Locate the cell with the specified text and output its (x, y) center coordinate. 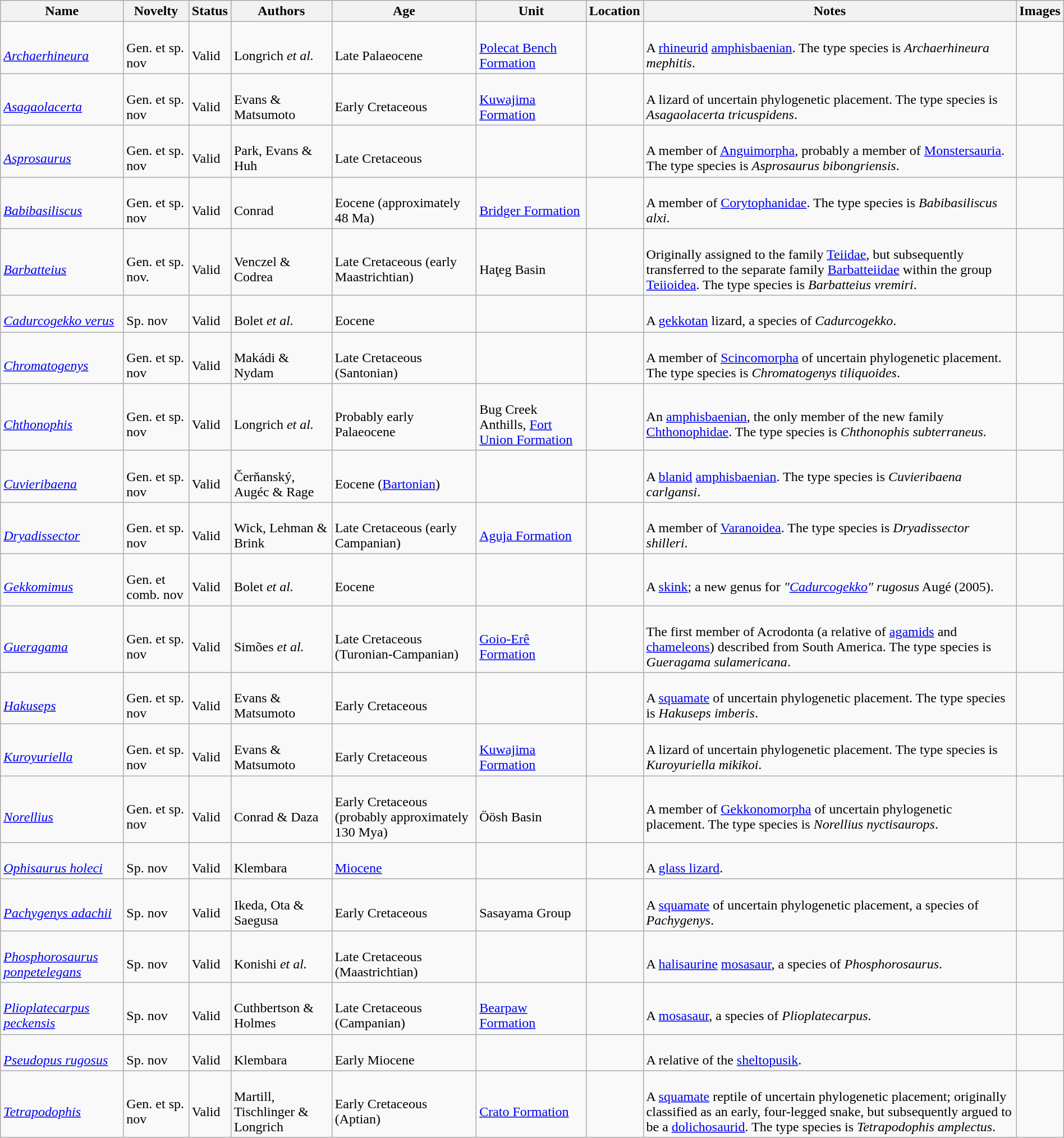
Bearpaw Formation (531, 1008)
Plioplatecarpus peckensis (62, 1008)
Name (62, 11)
A squamate of uncertain phylogenetic placement. The type species is Hakuseps imberis. (829, 698)
Barbatteius (62, 262)
Gueragama (62, 639)
Hakuseps (62, 698)
Crato Formation (531, 1104)
Ikeda, Ota & Saegusa (281, 905)
A mosasaur, a species of Plioplatecarpus. (829, 1008)
Gekkomimus (62, 579)
A glass lizard. (829, 861)
Pachygenys adachii (62, 905)
A skink; a new genus for "Cadurcogekko" rugosus Augé (2005). (829, 579)
Kuroyuriella (62, 750)
Cuvieribaena (62, 476)
Goio-Erê Formation (531, 639)
Norellius (62, 810)
Phosphorosaurus ponpetelegans (62, 957)
Konishi et al. (281, 957)
Late Cretaceous (404, 151)
Polecat Bench Formation (531, 48)
Sasayama Group (531, 905)
Eocene (approximately 48 Ma) (404, 203)
Eocene (Bartonian) (404, 476)
Asprosaurus (62, 151)
A gekkotan lizard, a species of Cadurcogekko. (829, 313)
Dryadissector (62, 528)
Wick, Lehman & Brink (281, 528)
Gen. et sp. nov. (156, 262)
Chthonophis (62, 417)
Park, Evans & Huh (281, 151)
Bug Creek Anthills, Fort Union Formation (531, 417)
Asagaolacerta (62, 99)
Venczel & Codrea (281, 262)
Late Cretaceous (early Maastrichtian) (404, 262)
Probably early Palaeocene (404, 417)
Martill, Tischlinger & Longrich (281, 1104)
Notes (829, 11)
Location (614, 11)
Early Cretaceous (probably approximately 130 Mya) (404, 810)
A relative of the sheltopusik. (829, 1052)
Makádi & Nydam (281, 358)
Late Cretaceous (Maastrichtian) (404, 957)
Authors (281, 11)
Conrad & Daza (281, 810)
A member of Anguimorpha, probably a member of Monstersauria. The type species is Asprosaurus bibongriensis. (829, 151)
Babibasiliscus (62, 203)
Status (210, 11)
Late Cretaceous (Campanian) (404, 1008)
Cadurcogekko verus (62, 313)
Tetrapodophis (62, 1104)
Pseudopus rugosus (62, 1052)
Cuthbertson & Holmes (281, 1008)
Čerňanský, Augéc & Rage (281, 476)
Late Palaeocene (404, 48)
Late Cretaceous (Santonian) (404, 358)
A member of Gekkonomorpha of uncertain phylogenetic placement. The type species is Norellius nyctisaurops. (829, 810)
The first member of Acrodonta (a relative of agamids and chameleons) described from South America. The type species is Gueragama sulamericana. (829, 639)
Late Cretaceous (early Campanian) (404, 528)
A halisaurine mosasaur, a species of Phosphorosaurus. (829, 957)
Late Cretaceous (Turonian-Campanian) (404, 639)
Aguja Formation (531, 528)
Early Cretaceous (Aptian) (404, 1104)
Haţeg Basin (531, 262)
An amphisbaenian, the only member of the new family Chthonophidae. The type species is Chthonophis subterraneus. (829, 417)
A rhineurid amphisbaenian. The type species is Archaerhineura mephitis. (829, 48)
A squamate of uncertain phylogenetic placement, a species of Pachygenys. (829, 905)
Öösh Basin (531, 810)
A lizard of uncertain phylogenetic placement. The type species is Asagaolacerta tricuspidens. (829, 99)
Chromatogenys (62, 358)
Archaerhineura (62, 48)
A member of Scincomorpha of uncertain phylogenetic placement. The type species is Chromatogenys tiliquoides. (829, 358)
Early Miocene (404, 1052)
Bridger Formation (531, 203)
Unit (531, 11)
A lizard of uncertain phylogenetic placement. The type species is Kuroyuriella mikikoi. (829, 750)
Novelty (156, 11)
Conrad (281, 203)
A member of Varanoidea. The type species is Dryadissector shilleri. (829, 528)
A member of Corytophanidae. The type species is Babibasiliscus alxi. (829, 203)
Simões et al. (281, 639)
A blanid amphisbaenian. The type species is Cuvieribaena carlgansi. (829, 476)
Age (404, 11)
Gen. et comb. nov (156, 579)
Miocene (404, 861)
Images (1040, 11)
Ophisaurus holeci (62, 861)
